Return (x, y) of the center of cell containing provided text 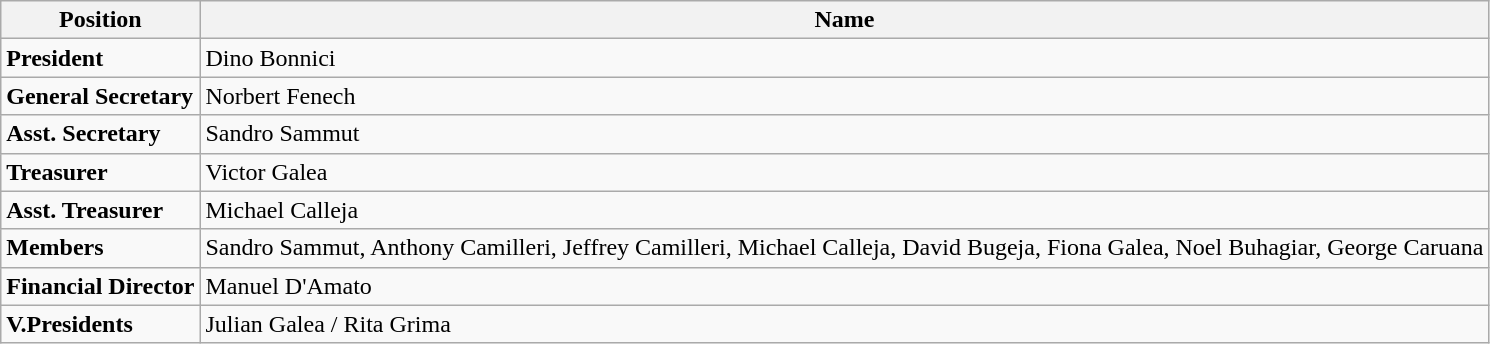
Financial Director (100, 286)
Julian Galea / Rita Grima (844, 324)
General Secretary (100, 96)
Sandro Sammut (844, 134)
Asst. Treasurer (100, 210)
Treasurer (100, 172)
Victor Galea (844, 172)
Norbert Fenech (844, 96)
Name (844, 20)
Members (100, 248)
Manuel D'Amato (844, 286)
Dino Bonnici (844, 58)
V.Presidents (100, 324)
Sandro Sammut, Anthony Camilleri, Jeffrey Camilleri, Michael Calleja, David Bugeja, Fiona Galea, Noel Buhagiar, George Caruana (844, 248)
President (100, 58)
Position (100, 20)
Michael Calleja (844, 210)
Asst. Secretary (100, 134)
